Locate the cell with the specified text and output its [X, Y] center coordinate. 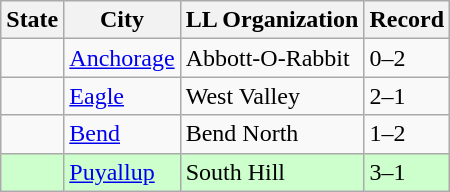
State [32, 20]
Record [407, 20]
2–1 [407, 96]
Eagle [122, 96]
Abbott-O-Rabbit [272, 58]
3–1 [407, 172]
City [122, 20]
Puyallup [122, 172]
Anchorage [122, 58]
Bend [122, 134]
West Valley [272, 96]
Bend North [272, 134]
LL Organization [272, 20]
South Hill [272, 172]
1–2 [407, 134]
0–2 [407, 58]
